Capture the cell that displays the provided text and extract its [x, y] central coordinate. 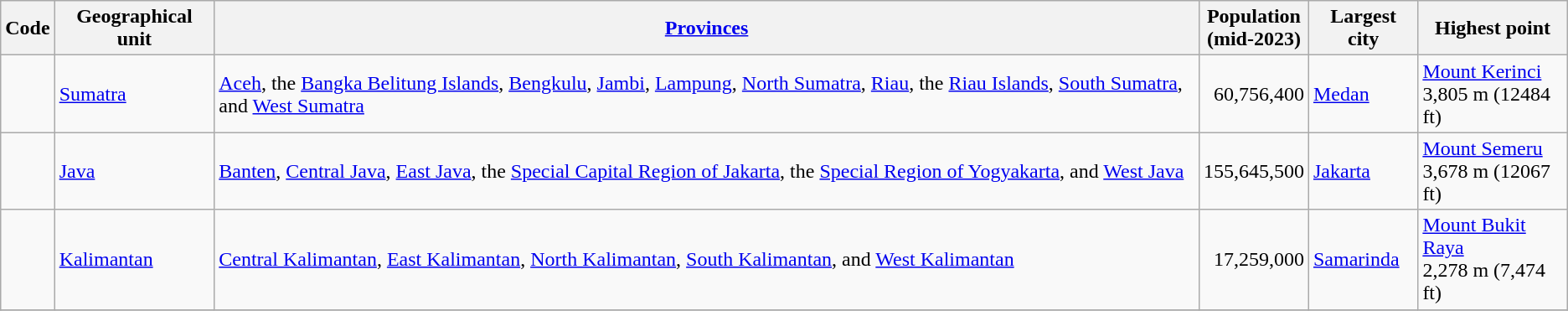
Jakarta [1363, 171]
Kalimantan [134, 260]
Medan [1363, 94]
Population(mid-2023) [1253, 29]
Highest point [1493, 29]
Code [28, 29]
60,756,400 [1253, 94]
Largest city [1363, 29]
Sumatra [134, 94]
Banten, Central Java, East Java, the Special Capital Region of Jakarta, the Special Region of Yogyakarta, and West Java [707, 171]
Mount Bukit Raya2,278 m (7,474 ft) [1493, 260]
Java [134, 171]
17,259,000 [1253, 260]
Geographical unit [134, 29]
Aceh, the Bangka Belitung Islands, Bengkulu, Jambi, Lampung, North Sumatra, Riau, the Riau Islands, South Sumatra, and West Sumatra [707, 94]
Mount Semeru3,678 m (12067 ft) [1493, 171]
Provinces [707, 29]
Mount Kerinci3,805 m (12484 ft) [1493, 94]
Samarinda [1363, 260]
155,645,500 [1253, 171]
Central Kalimantan, East Kalimantan, North Kalimantan, South Kalimantan, and West Kalimantan [707, 260]
